Output the (X, Y) coordinate of the center of the cell containing the given text.  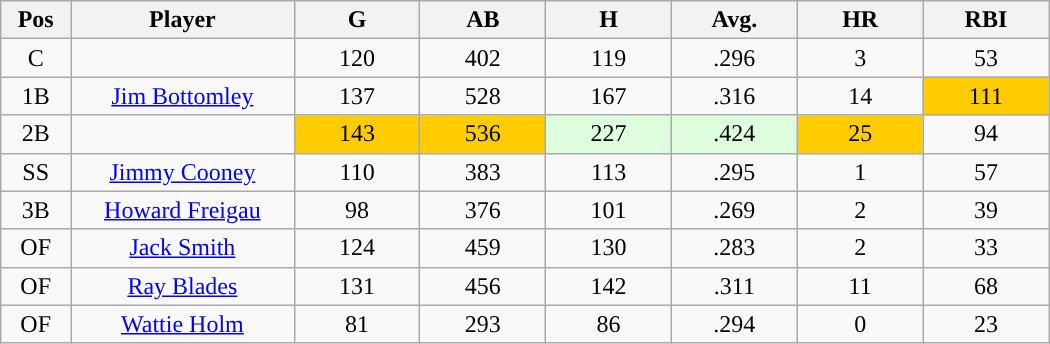
Player (183, 20)
101 (609, 210)
113 (609, 172)
G (357, 20)
53 (986, 58)
25 (860, 134)
HR (860, 20)
94 (986, 134)
.269 (734, 210)
Jimmy Cooney (183, 172)
Ray Blades (183, 286)
2B (36, 134)
131 (357, 286)
119 (609, 58)
86 (609, 324)
459 (483, 248)
RBI (986, 20)
H (609, 20)
Pos (36, 20)
Jack Smith (183, 248)
98 (357, 210)
.296 (734, 58)
3 (860, 58)
227 (609, 134)
.424 (734, 134)
536 (483, 134)
293 (483, 324)
3B (36, 210)
Wattie Holm (183, 324)
143 (357, 134)
456 (483, 286)
.283 (734, 248)
376 (483, 210)
167 (609, 96)
Howard Freigau (183, 210)
137 (357, 96)
120 (357, 58)
Avg. (734, 20)
68 (986, 286)
81 (357, 324)
1 (860, 172)
33 (986, 248)
AB (483, 20)
0 (860, 324)
.311 (734, 286)
C (36, 58)
14 (860, 96)
383 (483, 172)
.316 (734, 96)
.295 (734, 172)
Jim Bottomley (183, 96)
142 (609, 286)
.294 (734, 324)
124 (357, 248)
57 (986, 172)
111 (986, 96)
1B (36, 96)
402 (483, 58)
110 (357, 172)
39 (986, 210)
528 (483, 96)
130 (609, 248)
SS (36, 172)
23 (986, 324)
11 (860, 286)
